Determine the (X, Y) coordinate at the center of the cell enclosing the given text.  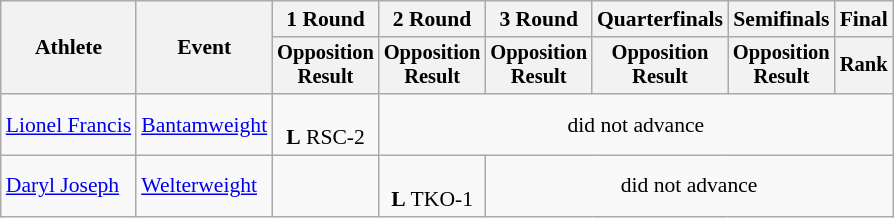
L RSC-2 (326, 124)
Final (864, 19)
Rank (864, 66)
3 Round (538, 19)
Event (204, 48)
Daryl Joseph (68, 186)
Semifinals (782, 19)
Welterweight (204, 186)
Bantamweight (204, 124)
Athlete (68, 48)
Quarterfinals (660, 19)
2 Round (432, 19)
Lionel Francis (68, 124)
L TKO-1 (432, 186)
1 Round (326, 19)
